Return [X, Y] of the center of cell containing provided text 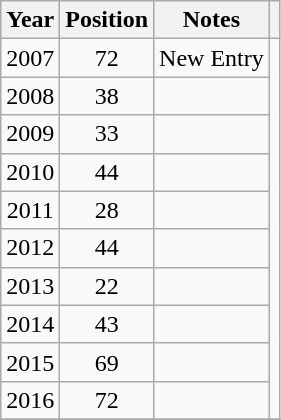
38 [107, 96]
2009 [30, 134]
22 [107, 286]
28 [107, 210]
2012 [30, 248]
69 [107, 362]
2008 [30, 96]
Year [30, 20]
New Entry [212, 58]
2010 [30, 172]
33 [107, 134]
43 [107, 324]
2014 [30, 324]
2011 [30, 210]
2016 [30, 400]
2015 [30, 362]
Notes [212, 20]
2013 [30, 286]
Position [107, 20]
2007 [30, 58]
